Pinpoint the cell where the given text exists, returning its (X, Y) midpoint coordinate. 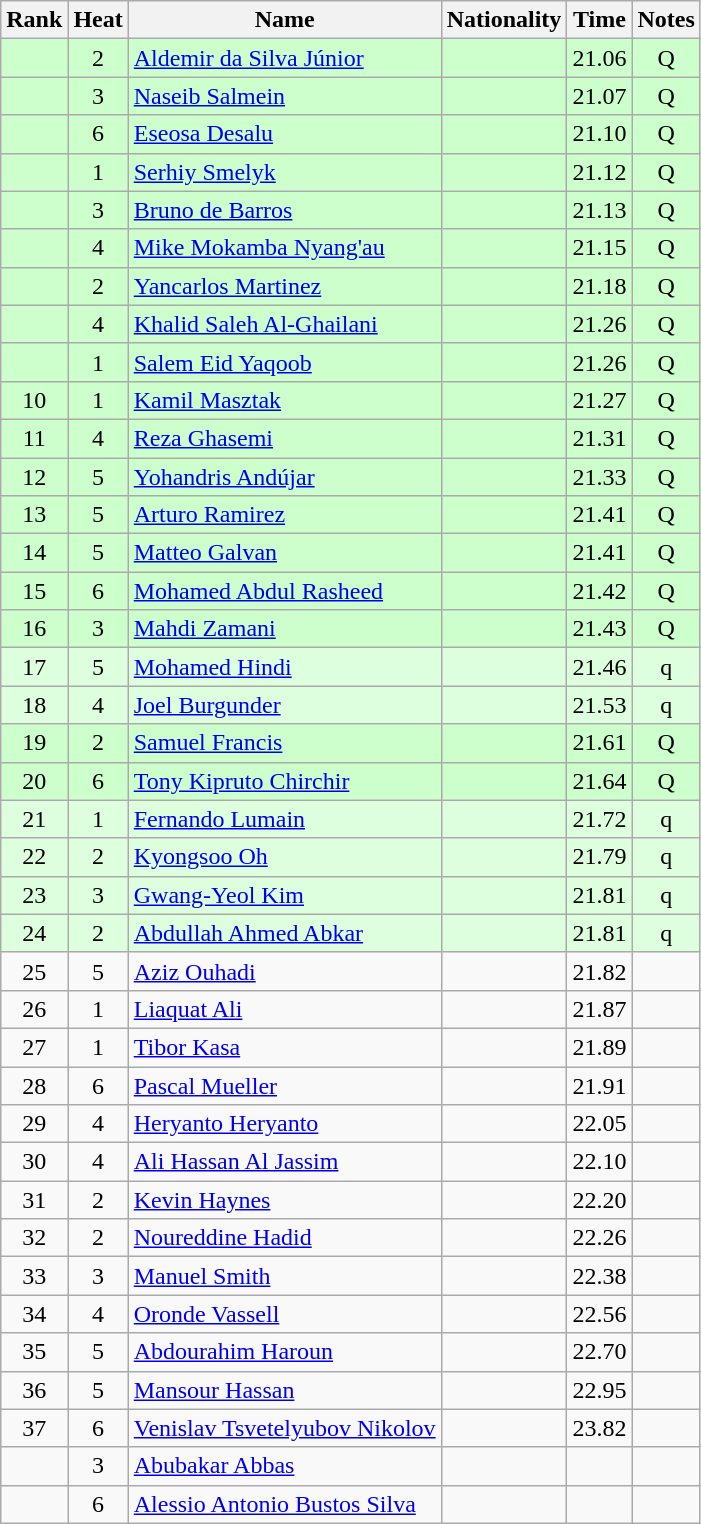
22.20 (600, 1200)
Tibor Kasa (284, 1047)
Rank (34, 20)
21.12 (600, 172)
21.33 (600, 477)
Alessio Antonio Bustos Silva (284, 1504)
Matteo Galvan (284, 553)
Serhiy Smelyk (284, 172)
22.95 (600, 1390)
Abdourahim Haroun (284, 1352)
17 (34, 667)
21.10 (600, 134)
Yancarlos Martinez (284, 286)
Notes (666, 20)
21.15 (600, 248)
Abubakar Abbas (284, 1466)
22.10 (600, 1162)
22.56 (600, 1314)
31 (34, 1200)
Kamil Masztak (284, 400)
28 (34, 1085)
32 (34, 1238)
Kevin Haynes (284, 1200)
Eseosa Desalu (284, 134)
Samuel Francis (284, 743)
21.87 (600, 1009)
35 (34, 1352)
Mahdi Zamani (284, 629)
21.13 (600, 210)
34 (34, 1314)
Kyongsoo Oh (284, 857)
Heat (98, 20)
21.31 (600, 438)
21.91 (600, 1085)
21.07 (600, 96)
Gwang-Yeol Kim (284, 895)
21.27 (600, 400)
21.43 (600, 629)
Mike Mokamba Nyang'au (284, 248)
Reza Ghasemi (284, 438)
Pascal Mueller (284, 1085)
10 (34, 400)
22.26 (600, 1238)
Abdullah Ahmed Abkar (284, 933)
Yohandris Andújar (284, 477)
Time (600, 20)
Joel Burgunder (284, 705)
37 (34, 1428)
Salem Eid Yaqoob (284, 362)
21 (34, 819)
21.72 (600, 819)
21.64 (600, 781)
21.06 (600, 58)
27 (34, 1047)
21.18 (600, 286)
Mohamed Hindi (284, 667)
33 (34, 1276)
29 (34, 1124)
Nationality (504, 20)
Manuel Smith (284, 1276)
Oronde Vassell (284, 1314)
22 (34, 857)
Liaquat Ali (284, 1009)
21.46 (600, 667)
36 (34, 1390)
30 (34, 1162)
11 (34, 438)
Fernando Lumain (284, 819)
Venislav Tsvetelyubov Nikolov (284, 1428)
22.38 (600, 1276)
12 (34, 477)
21.42 (600, 591)
Heryanto Heryanto (284, 1124)
21.82 (600, 971)
Khalid Saleh Al-Ghailani (284, 324)
20 (34, 781)
18 (34, 705)
14 (34, 553)
Name (284, 20)
Mansour Hassan (284, 1390)
Arturo Ramirez (284, 515)
Naseib Salmein (284, 96)
21.79 (600, 857)
21.53 (600, 705)
Aziz Ouhadi (284, 971)
Mohamed Abdul Rasheed (284, 591)
23 (34, 895)
22.05 (600, 1124)
24 (34, 933)
Bruno de Barros (284, 210)
23.82 (600, 1428)
21.61 (600, 743)
13 (34, 515)
19 (34, 743)
16 (34, 629)
Ali Hassan Al Jassim (284, 1162)
Tony Kipruto Chirchir (284, 781)
26 (34, 1009)
Aldemir da Silva Júnior (284, 58)
15 (34, 591)
21.89 (600, 1047)
22.70 (600, 1352)
Noureddine Hadid (284, 1238)
25 (34, 971)
